Find where the given text appears and provide that cell's center as (X, Y) coordinate. 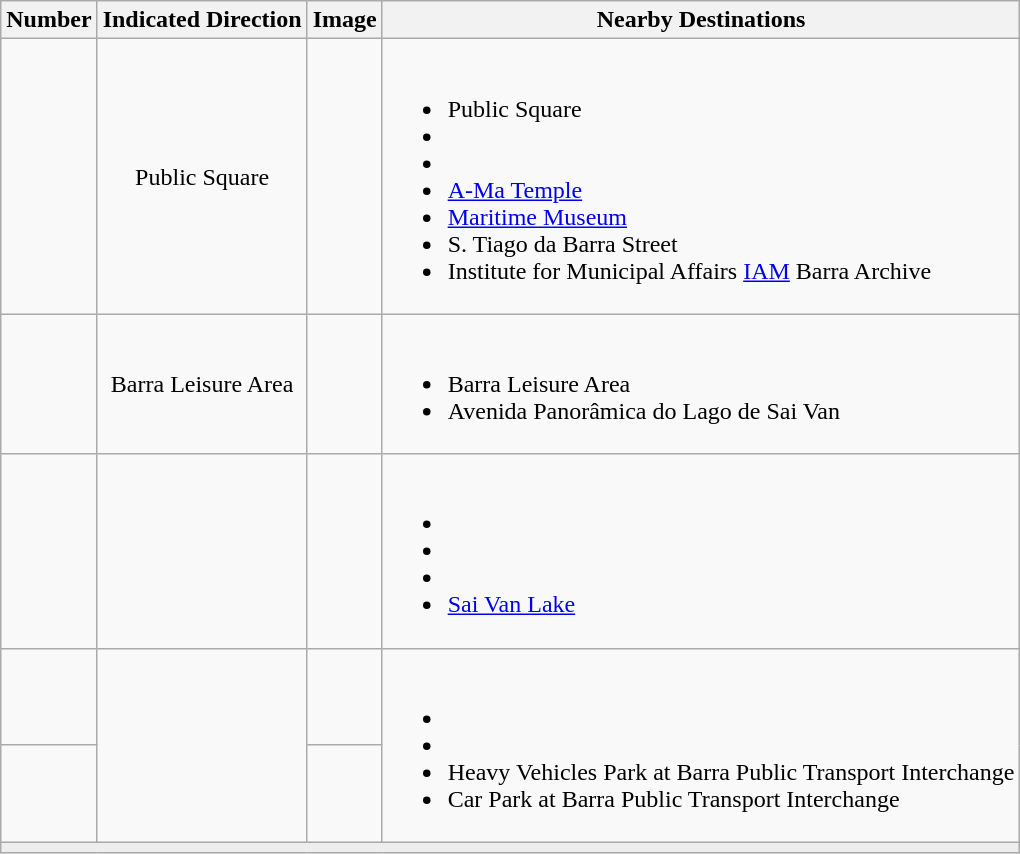
Sai Van Lake (701, 551)
Barra Leisure AreaAvenida Panorâmica do Lago de Sai Van (701, 384)
Nearby Destinations (701, 20)
Number (49, 20)
Image (344, 20)
Barra Leisure Area (202, 384)
Public Square (202, 176)
Public SquareA-Ma TempleMaritime MuseumS. Tiago da Barra StreetInstitute for Municipal Affairs IAM Barra Archive (701, 176)
Heavy Vehicles Park at Barra Public Transport InterchangeCar Park at Barra Public Transport Interchange (701, 745)
Indicated Direction (202, 20)
